Scan for the cell matching the given text and deliver its (x, y) coordinate at center. 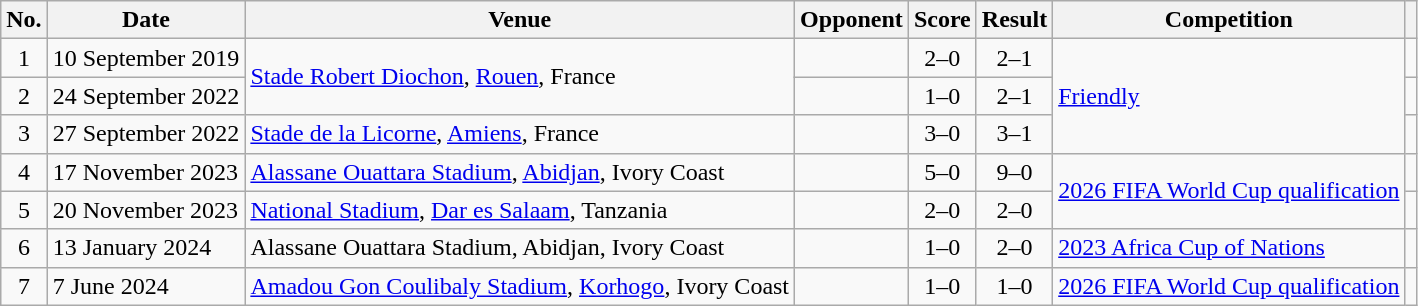
Date (146, 20)
6 (24, 248)
3–0 (942, 134)
Stade de la Licorne, Amiens, France (520, 134)
17 November 2023 (146, 172)
Venue (520, 20)
3–1 (1014, 134)
27 September 2022 (146, 134)
5–0 (942, 172)
7 June 2024 (146, 286)
1 (24, 58)
Stade Robert Diochon, Rouen, France (520, 77)
13 January 2024 (146, 248)
Result (1014, 20)
Score (942, 20)
7 (24, 286)
Opponent (852, 20)
2 (24, 96)
2023 Africa Cup of Nations (1229, 248)
Friendly (1229, 96)
10 September 2019 (146, 58)
No. (24, 20)
National Stadium, Dar es Salaam, Tanzania (520, 210)
3 (24, 134)
24 September 2022 (146, 96)
4 (24, 172)
Amadou Gon Coulibaly Stadium, Korhogo, Ivory Coast (520, 286)
Competition (1229, 20)
9–0 (1014, 172)
20 November 2023 (146, 210)
5 (24, 210)
